Identify which cell holds the provided text, then report its [X, Y] central coordinate. 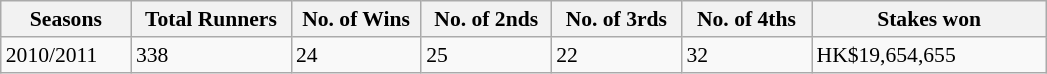
No. of Wins [356, 19]
24 [356, 55]
No. of 2nds [486, 19]
338 [211, 55]
Seasons [66, 19]
25 [486, 55]
Stakes won [930, 19]
32 [746, 55]
22 [616, 55]
No. of 4ths [746, 19]
Total Runners [211, 19]
2010/2011 [66, 55]
HK$19,654,655 [930, 55]
No. of 3rds [616, 19]
